Output the [x, y] coordinate of the center of the cell containing the given text.  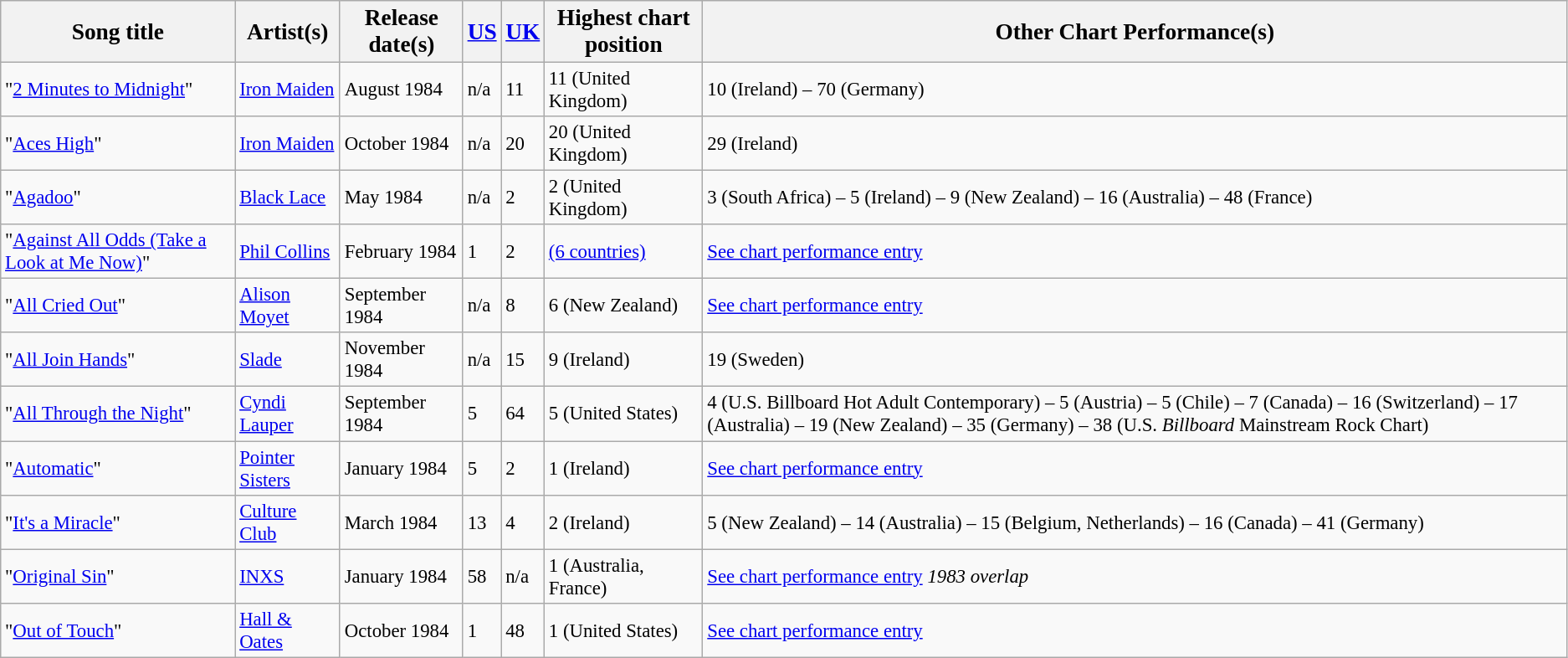
6 (New Zealand) [624, 306]
48 [523, 630]
9 (Ireland) [624, 360]
November 1984 [402, 360]
64 [523, 414]
"All Through the Night" [118, 414]
(6 countries) [624, 251]
Release date(s) [402, 32]
1 (Ireland) [624, 469]
INXS [288, 576]
10 (Ireland) – 70 (Germany) [1135, 90]
Pointer Sisters [288, 469]
UK [523, 32]
March 1984 [402, 522]
Song title [118, 32]
"Against All Odds (Take a Look at Me Now)" [118, 251]
US [482, 32]
2 (Ireland) [624, 522]
8 [523, 306]
5 (United States) [624, 414]
Phil Collins [288, 251]
"All Cried Out" [118, 306]
11 (United Kingdom) [624, 90]
20 (United Kingdom) [624, 144]
11 [523, 90]
13 [482, 522]
"Agadoo" [118, 198]
Hall & Oates [288, 630]
Other Chart Performance(s) [1135, 32]
February 1984 [402, 251]
Culture Club [288, 522]
May 1984 [402, 198]
1 (Australia, France) [624, 576]
5 (New Zealand) – 14 (Australia) – 15 (Belgium, Netherlands) – 16 (Canada) – 41 (Germany) [1135, 522]
See chart performance entry 1983 overlap [1135, 576]
"Automatic" [118, 469]
"It's a Miracle" [118, 522]
August 1984 [402, 90]
Highest chart position [624, 32]
1 (United States) [624, 630]
4 [523, 522]
"All Join Hands" [118, 360]
"Original Sin" [118, 576]
Black Lace [288, 198]
Cyndi Lauper [288, 414]
"Aces High" [118, 144]
20 [523, 144]
"Out of Touch" [118, 630]
19 (Sweden) [1135, 360]
2 (United Kingdom) [624, 198]
29 (Ireland) [1135, 144]
Alison Moyet [288, 306]
"2 Minutes to Midnight" [118, 90]
Slade [288, 360]
15 [523, 360]
3 (South Africa) – 5 (Ireland) – 9 (New Zealand) – 16 (Australia) – 48 (France) [1135, 198]
58 [482, 576]
Artist(s) [288, 32]
